For the text-containing cell, return its midpoint in (x, y) coordinate format. 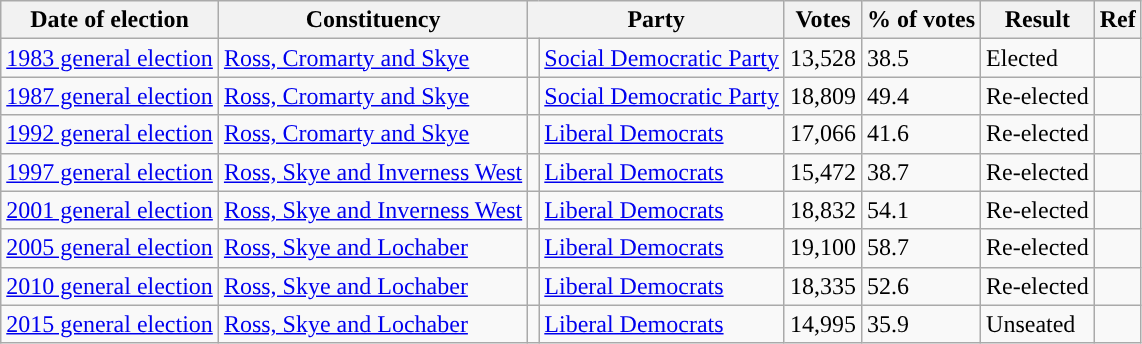
2005 general election (110, 248)
Votes (822, 20)
17,066 (822, 134)
41.6 (920, 134)
18,335 (822, 286)
49.4 (920, 96)
38.5 (920, 58)
14,995 (822, 324)
52.6 (920, 286)
13,528 (822, 58)
2001 general election (110, 210)
1997 general election (110, 172)
18,832 (822, 210)
54.1 (920, 210)
58.7 (920, 248)
Party (656, 20)
1992 general election (110, 134)
1987 general election (110, 96)
% of votes (920, 20)
Date of election (110, 20)
35.9 (920, 324)
Elected (1038, 58)
19,100 (822, 248)
18,809 (822, 96)
Result (1038, 20)
Constituency (372, 20)
2015 general election (110, 324)
Ref (1118, 20)
2010 general election (110, 286)
15,472 (822, 172)
38.7 (920, 172)
Unseated (1038, 324)
1983 general election (110, 58)
